Capture the cell that displays the provided text and extract its (x, y) central coordinate. 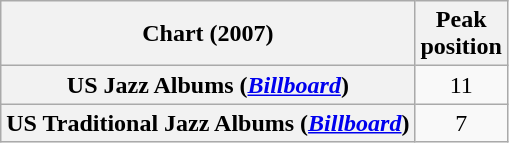
US Jazz Albums (Billboard) (208, 85)
US Traditional Jazz Albums (Billboard) (208, 123)
11 (461, 85)
Peak position (461, 34)
Chart (2007) (208, 34)
7 (461, 123)
